Capture the cell that displays the provided text and extract its [X, Y] central coordinate. 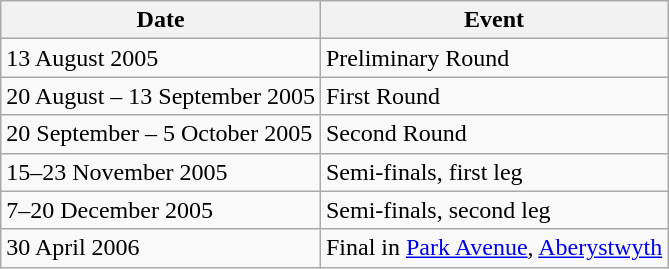
20 August – 13 September 2005 [161, 96]
20 September – 5 October 2005 [161, 134]
Semi-finals, second leg [494, 210]
Final in Park Avenue, Aberystwyth [494, 248]
7–20 December 2005 [161, 210]
13 August 2005 [161, 58]
15–23 November 2005 [161, 172]
Second Round [494, 134]
30 April 2006 [161, 248]
Event [494, 20]
First Round [494, 96]
Preliminary Round [494, 58]
Semi-finals, first leg [494, 172]
Date [161, 20]
